From the cell containing the given text, extract its center point as (X, Y) coordinate. 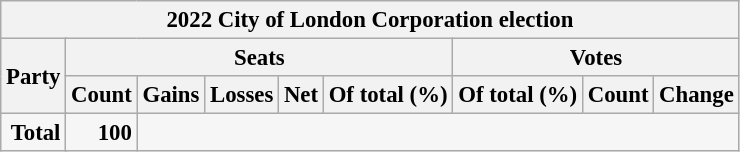
2022 City of London Corporation election (370, 20)
Seats (260, 58)
Change (696, 95)
100 (102, 133)
Gains (171, 95)
Total (34, 133)
Losses (242, 95)
Votes (596, 58)
Net (302, 95)
Party (34, 76)
